Provide the [X, Y] coordinate of the cell's center where the given text is located.  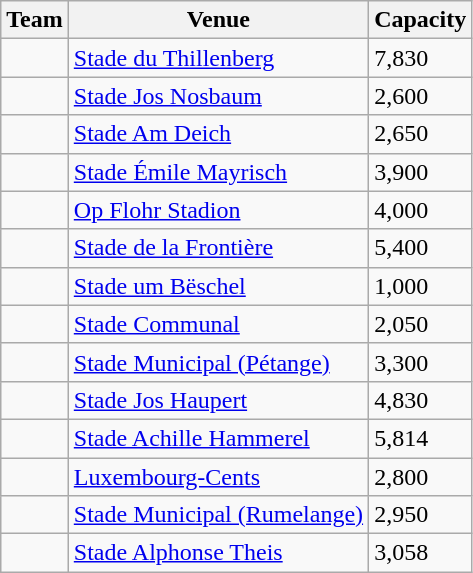
Stade de la Frontière [218, 248]
7,830 [420, 58]
3,058 [420, 553]
Stade du Thillenberg [218, 58]
2,650 [420, 134]
4,000 [420, 210]
3,300 [420, 362]
Stade Municipal (Rumelange) [218, 515]
3,900 [420, 172]
2,800 [420, 477]
Luxembourg-Cents [218, 477]
Capacity [420, 20]
Stade Émile Mayrisch [218, 172]
Stade Municipal (Pétange) [218, 362]
5,814 [420, 438]
Venue [218, 20]
2,050 [420, 324]
Stade Alphonse Theis [218, 553]
Team [35, 20]
Stade Jos Nosbaum [218, 96]
4,830 [420, 400]
5,400 [420, 248]
Stade Communal [218, 324]
Stade Am Deich [218, 134]
Stade Jos Haupert [218, 400]
2,950 [420, 515]
1,000 [420, 286]
Stade um Bëschel [218, 286]
Op Flohr Stadion [218, 210]
Stade Achille Hammerel [218, 438]
2,600 [420, 96]
